Return (X, Y) of the center of cell containing provided text 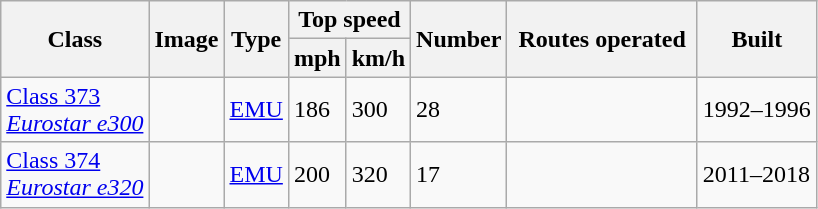
Class (75, 39)
320 (378, 174)
mph (317, 58)
28 (459, 110)
Image (186, 39)
2011–2018 (756, 174)
200 (317, 174)
Routes operated (602, 39)
17 (459, 174)
186 (317, 110)
Top speed (349, 20)
Class 374 Eurostar e320 (75, 174)
Num­ber (459, 39)
300 (378, 110)
Built (756, 39)
Class 373 Eurostar e300 (75, 110)
Type (256, 39)
km/h (378, 58)
1992–1996 (756, 110)
